Find where the given text appears and provide that cell's center as [X, Y] coordinate. 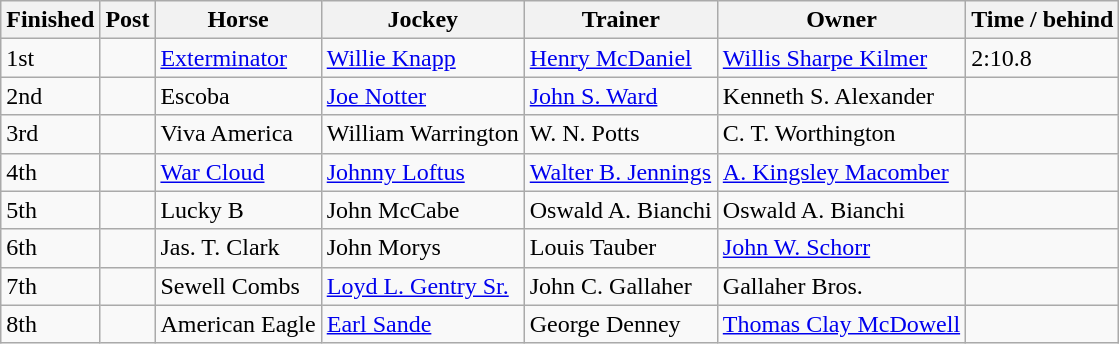
Earl Sande [422, 324]
Loyd L. Gentry Sr. [422, 286]
5th [50, 210]
Post [128, 20]
Johnny Loftus [422, 172]
Walter B. Jennings [620, 172]
War Cloud [238, 172]
Thomas Clay McDowell [841, 324]
3rd [50, 134]
Lucky B [238, 210]
8th [50, 324]
2nd [50, 96]
Kenneth S. Alexander [841, 96]
Exterminator [238, 58]
John C. Gallaher [620, 286]
John W. Schorr [841, 248]
Viva America [238, 134]
W. N. Potts [620, 134]
6th [50, 248]
1st [50, 58]
Escoba [238, 96]
Finished [50, 20]
American Eagle [238, 324]
7th [50, 286]
Willis Sharpe Kilmer [841, 58]
A. Kingsley Macomber [841, 172]
John McCabe [422, 210]
4th [50, 172]
Joe Notter [422, 96]
Horse [238, 20]
Willie Knapp [422, 58]
Henry McDaniel [620, 58]
John S. Ward [620, 96]
George Denney [620, 324]
Louis Tauber [620, 248]
Jas. T. Clark [238, 248]
Owner [841, 20]
John Morys [422, 248]
Sewell Combs [238, 286]
Time / behind [1042, 20]
William Warrington [422, 134]
C. T. Worthington [841, 134]
2:10.8 [1042, 58]
Gallaher Bros. [841, 286]
Jockey [422, 20]
Trainer [620, 20]
